Pinpoint the cell where the given text exists, returning its (x, y) midpoint coordinate. 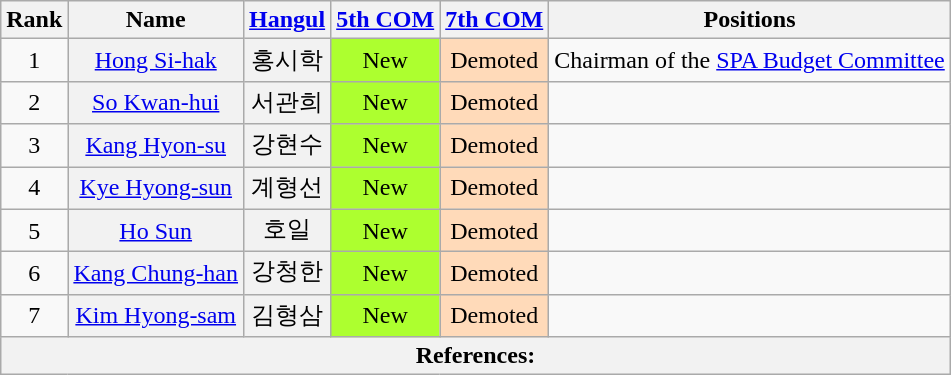
Kang Hyon-su (156, 146)
7 (34, 316)
호일 (288, 230)
Kye Hyong-sun (156, 188)
Rank (34, 20)
2 (34, 102)
5th COM (386, 20)
6 (34, 274)
Name (156, 20)
Chairman of the SPA Budget Committee (750, 60)
Positions (750, 20)
4 (34, 188)
Hangul (288, 20)
References: (476, 356)
3 (34, 146)
7th COM (494, 20)
Hong Si-hak (156, 60)
5 (34, 230)
강청한 (288, 274)
Kang Chung-han (156, 274)
1 (34, 60)
홍시학 (288, 60)
서관희 (288, 102)
계형선 (288, 188)
강현수 (288, 146)
Ho Sun (156, 230)
Kim Hyong-sam (156, 316)
김형삼 (288, 316)
So Kwan-hui (156, 102)
